Identify which cell holds the provided text, then report its [X, Y] central coordinate. 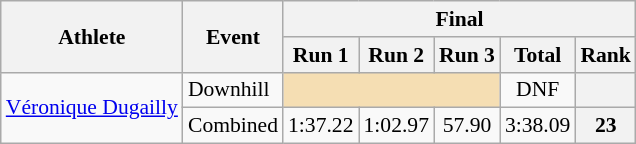
DNF [538, 90]
Athlete [92, 36]
57.90 [467, 126]
Run 2 [396, 55]
Event [233, 36]
1:37.22 [320, 126]
1:02.97 [396, 126]
Downhill [233, 90]
Run 1 [320, 55]
Run 3 [467, 55]
Combined [233, 126]
3:38.09 [538, 126]
Final [460, 19]
Total [538, 55]
Rank [606, 55]
23 [606, 126]
Véronique Dugailly [92, 108]
